Find where the given text appears and provide that cell's center as (X, Y) coordinate. 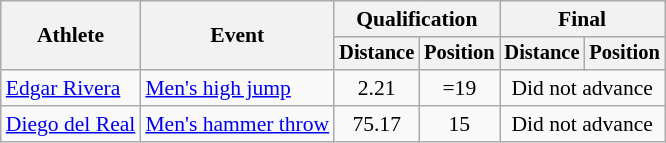
Men's hammer throw (237, 124)
15 (459, 124)
Final (582, 19)
Athlete (71, 36)
Men's high jump (237, 88)
2.21 (376, 88)
Qualification (416, 19)
=19 (459, 88)
Diego del Real (71, 124)
Event (237, 36)
75.17 (376, 124)
Edgar Rivera (71, 88)
